Provide the (X, Y) coordinate of the cell's center where the given text is located.  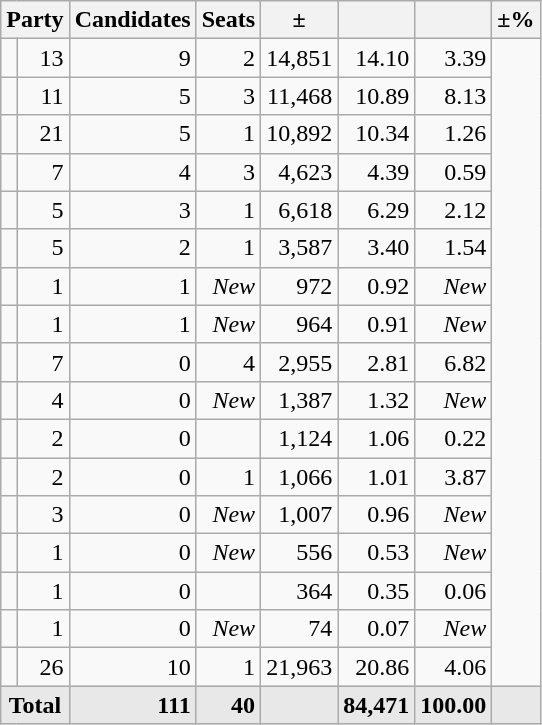
3.39 (454, 58)
0.92 (376, 286)
21,963 (300, 667)
4,623 (300, 172)
2.81 (376, 362)
11 (43, 96)
3,587 (300, 248)
1.54 (454, 248)
74 (300, 629)
4.06 (454, 667)
10 (132, 667)
14.10 (376, 58)
21 (43, 134)
6,618 (300, 210)
0.22 (454, 438)
972 (300, 286)
10.34 (376, 134)
3.87 (454, 477)
11,468 (300, 96)
0.53 (376, 553)
0.96 (376, 515)
10,892 (300, 134)
556 (300, 553)
0.91 (376, 324)
6.82 (454, 362)
0.06 (454, 591)
10.89 (376, 96)
Candidates (132, 20)
2.12 (454, 210)
20.86 (376, 667)
Party (35, 20)
26 (43, 667)
1,066 (300, 477)
111 (132, 705)
1.26 (454, 134)
13 (43, 58)
1.01 (376, 477)
14,851 (300, 58)
Seats (228, 20)
2,955 (300, 362)
Total (35, 705)
8.13 (454, 96)
964 (300, 324)
3.40 (376, 248)
9 (132, 58)
40 (228, 705)
4.39 (376, 172)
100.00 (454, 705)
0.35 (376, 591)
1.32 (376, 400)
84,471 (376, 705)
364 (300, 591)
1,124 (300, 438)
0.07 (376, 629)
±% (516, 20)
± (300, 20)
6.29 (376, 210)
1.06 (376, 438)
1,387 (300, 400)
0.59 (454, 172)
1,007 (300, 515)
